Return (x, y) of the center of cell containing provided text 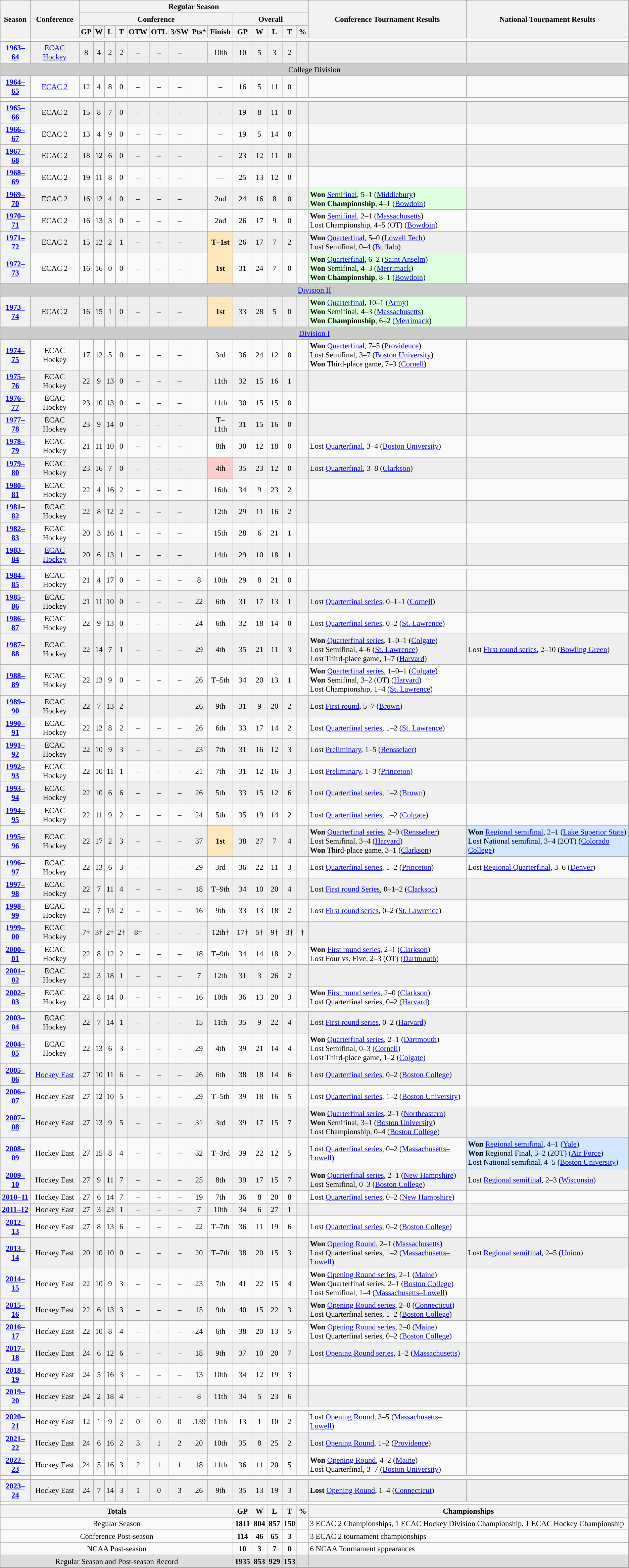
Lost Quarterfinal series, 1–2 (Colgate) (387, 815)
17† (242, 932)
3 ECAC 2 Championships, 1 ECAC Hockey Division Championship, 1 ECAC Hockey Championship (468, 1523)
Won Regional semifinal, 2–1 (Lake Superior State)Lost National semifinal, 3–4 (2OT) (Colorado College) (547, 841)
1963–64 (15, 52)
2013–14 (15, 1253)
1999–00 (15, 932)
15th (220, 533)
Lost Opening Round, 1–2 (Providence) (387, 1444)
Won Regional semifinal, 4–1 (Yale)Won Regional Final, 3–2 (2OT) (Air Force)Lost National semifinal, 4–5 (Boston University) (547, 1154)
1978–79 (15, 446)
1987–88 (15, 650)
1972–73 (15, 268)
1983–84 (15, 555)
1979–80 (15, 468)
2017–18 (15, 1353)
Conference Post-season (117, 1536)
2000–01 (15, 954)
Regular Season and Post-season Record (117, 1561)
T–3rd (220, 1154)
1985–86 (15, 601)
Division I (314, 334)
1986–87 (15, 623)
Finish (220, 32)
114 (242, 1536)
Won Semifinal, 2–1 (Massachusetts)Lost Championship, 4–5 (OT) (Bowdoin) (387, 221)
1964–65 (15, 87)
2012–13 (15, 1227)
65 (275, 1536)
2011–12 (15, 1209)
Totals (117, 1511)
† (303, 932)
Won Quarterfinal series, 2–0 (Rensselaer)Lost Semifinal, 3–4 (Harvard)Won Third-place game, 3–1 (Clarkson) (387, 841)
929 (275, 1561)
857 (275, 1523)
T–11th (220, 425)
1973–74 (15, 312)
Lost Quarterfinal series, 1–2 (Brown) (387, 793)
2018–19 (15, 1375)
2008–09 (15, 1154)
41 (242, 1283)
Season (15, 19)
Lost First round, 5–7 (Brown) (387, 707)
2004–05 (15, 1049)
Lost Quarterfinal, 3–8 (Clarkson) (387, 468)
40 (242, 1310)
Lost Quarterfinal series, 1–2 (St. Lawrence) (387, 728)
1976–77 (15, 403)
Lost Quarterfinal, 3–4 (Boston University) (387, 446)
.139 (199, 1421)
1967–68 (15, 156)
Won First round series, 2–0 (Clarkson)Lost Quarterfinal series, 0–2 (Harvard) (387, 997)
1977–78 (15, 425)
1993–94 (15, 793)
1989–90 (15, 707)
Won Opening Round series, 2–0 (Maine)Lost Quarterfinal series, 0–2 (Boston College) (387, 1331)
Won Quarterfinal series, 2–1 (New Hampshire)Lost Semifinal, 0–3 (Boston College) (387, 1180)
3/SW (180, 32)
2023–24 (15, 1490)
1974–75 (15, 355)
1998–99 (15, 911)
Lost Quarterfinal series, 0–2 (Massachusetts–Lowell) (387, 1154)
1995–96 (15, 841)
Lost Quarterfinal series, 1–2 (Boston University) (387, 1097)
OTW (138, 32)
6 NCAA Tournament appearances (468, 1549)
Lost Opening Round series, 1–2 (Massachusetts) (387, 1353)
Won Opening Round, 2–1 (Massachusetts)Lost Quarterfinal series, 1–2 (Massachusetts–Lowell) (387, 1253)
Lost Regional Quarterfinal, 3–6 (Denver) (547, 867)
2009–10 (15, 1180)
Won Quarterfinal, 10–1 (Army)Won Semifinal, 4–3 (Massachusetts)Won Championship, 6–2 (Merrimack) (387, 312)
— (220, 177)
Lost First round Series, 0–1–2 (Clarkson) (387, 889)
5† (260, 932)
1980–81 (15, 490)
T–1st (220, 242)
Won Quarterfinal series, 2–1 (Northeastern)Won Semifinal, 3–1 (Boston University)Lost Championship, 0–4 (Boston College) (387, 1123)
16th (220, 490)
Lost Preliminary, 1–5 (Rensselaer) (387, 750)
2005–06 (15, 1075)
8† (138, 932)
2006–07 (15, 1097)
1935 (242, 1561)
Won Quarterfinal series, 1–0–1 (Colgate)Lost Semifinal, 4–6 (St. Lawrence)Lost Third-place game, 1–7 (Harvard) (387, 650)
NCAA Post-season (117, 1549)
Championships (468, 1511)
153 (289, 1561)
1970–71 (15, 221)
Lost Regional semifinal, 2–3 (Wisconsin) (547, 1180)
Lost Regional semifinal, 2–5 (Union) (547, 1253)
14th (220, 555)
9† (275, 932)
College Division (314, 70)
Won Quarterfinal, 7–5 (Providence)Lost Semifinal, 3–7 (Boston University)Won Third-place game, 7–3 (Cornell) (387, 355)
1991–92 (15, 750)
Lost Quarterfinal series, 0–1–1 (Cornell) (387, 601)
1982–83 (15, 533)
2003–04 (15, 1023)
Lost Quarterfinal series, 0–2 (St. Lawrence) (387, 623)
Pts* (199, 32)
1965–66 (15, 112)
1968–69 (15, 177)
Won First round series, 2–1 (Clarkson)Lost Four vs. Five, 2–3 (OT) (Dartmouth) (387, 954)
Lost Opening Round, 1–4 (Connecticut) (387, 1490)
2016–17 (15, 1331)
Won Opening Round series, 2–1 (Maine)Won Quarterfinal series, 2–1 (Boston College)Lost Semifinal, 1–4 (Massachusetts–Lowell) (387, 1283)
7† (86, 932)
Lost Quarterfinal series, 1–2 (Princeton) (387, 867)
2001–02 (15, 976)
Won Quarterfinal series, 2–1 (Dartmouth)Lost Semifinal, 0–3 (Cornell)Lost Third-place game, 1–2 (Colgate) (387, 1049)
2014–15 (15, 1283)
2002–03 (15, 997)
Lost First round series, 0–2 (St. Lawrence) (387, 911)
Conference Tournament Results (387, 19)
2022–23 (15, 1465)
1811 (242, 1523)
2019–20 (15, 1397)
Lost Opening Round, 3–5 (Massachusetts–Lowell) (387, 1421)
1992–93 (15, 771)
Won Opening Round, 4–2 (Maine)Lost Quarterfinal, 3–7 (Boston University) (387, 1465)
1969–70 (15, 199)
3 ECAC 2 tournament championships (468, 1536)
1990–91 (15, 728)
2010–11 (15, 1197)
Overall (271, 19)
2020–21 (15, 1421)
1994–95 (15, 815)
2007–08 (15, 1123)
National Tournament Results (547, 19)
1997–98 (15, 889)
1984–85 (15, 580)
853 (260, 1561)
Won Quarterfinal, 5–0 (Lowell Tech)Lost Semifinal, 0–4 (Buffalo) (387, 242)
Division II (314, 290)
Lost First round series, 0–2 (Harvard) (387, 1023)
12th† (220, 932)
Won Quarterfinal, 6–2 (Saint Anselm)Won Semifinal, 4–3 (Merrimack)Won Championship, 8–1 (Bowdoin) (387, 268)
46 (260, 1536)
OTL (159, 32)
Lost First round series, 2–10 (Bowling Green) (547, 650)
Won Semifinal, 5–1 (Middlebury)Won Championship, 4–1 (Bowdoin) (387, 199)
1971–72 (15, 242)
804 (260, 1523)
1975–76 (15, 381)
Won Opening Round series, 2–0 (Connecticut)Lost Quarterfinal series, 1–2 (Boston College) (387, 1310)
1966–67 (15, 134)
Lost Preliminary, 1–3 (Princeton) (387, 771)
1996–97 (15, 867)
1981–82 (15, 511)
1988–89 (15, 680)
2015–16 (15, 1310)
Won Quarterfinal series, 1–0–1 (Colgate)Won Semifinal, 3–2 (OT) (Harvard)Lost Championship, 1–4 (St. Lawrence) (387, 680)
150 (289, 1523)
2021–22 (15, 1444)
Lost Quarterfinal series, 0–2 (New Hampshire) (387, 1197)
